Scan for the cell matching the given text and deliver its [x, y] coordinate at center. 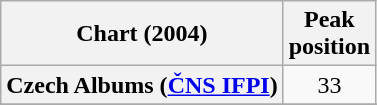
Czech Albums (ČNS IFPI) [142, 85]
Peakposition [329, 34]
Chart (2004) [142, 34]
33 [329, 85]
